Output the [X, Y] coordinate of the center of the cell containing the given text.  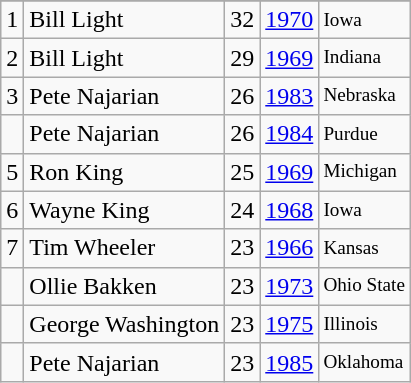
1973 [290, 286]
Tim Wheeler [124, 248]
25 [242, 172]
Oklahoma [364, 362]
Ohio State [364, 286]
1985 [290, 362]
1983 [290, 96]
3 [12, 96]
1984 [290, 134]
Purdue [364, 134]
Ron King [124, 172]
6 [12, 210]
Wayne King [124, 210]
Illinois [364, 324]
5 [12, 172]
32 [242, 20]
1968 [290, 210]
24 [242, 210]
1966 [290, 248]
1975 [290, 324]
George Washington [124, 324]
2 [12, 58]
Indiana [364, 58]
1970 [290, 20]
29 [242, 58]
Michigan [364, 172]
7 [12, 248]
Nebraska [364, 96]
Ollie Bakken [124, 286]
1 [12, 20]
Kansas [364, 248]
